Return the [x, y] coordinate for the center point of the cell that contains the specified text.  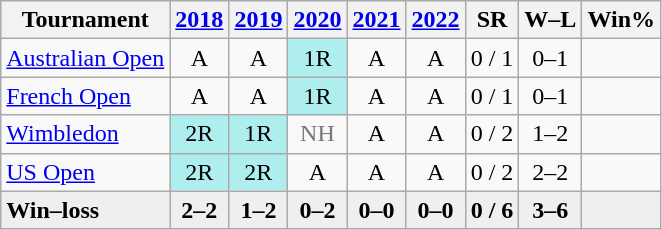
2020 [318, 20]
W–L [550, 20]
French Open [86, 96]
2022 [436, 20]
US Open [86, 172]
Win% [622, 20]
3–6 [550, 210]
Wimbledon [86, 134]
NH [318, 134]
0–2 [318, 210]
2018 [200, 20]
Tournament [86, 20]
Win–loss [86, 210]
0 / 6 [492, 210]
2021 [376, 20]
Australian Open [86, 58]
2019 [258, 20]
SR [492, 20]
